Find where the given text appears and provide that cell's center as (x, y) coordinate. 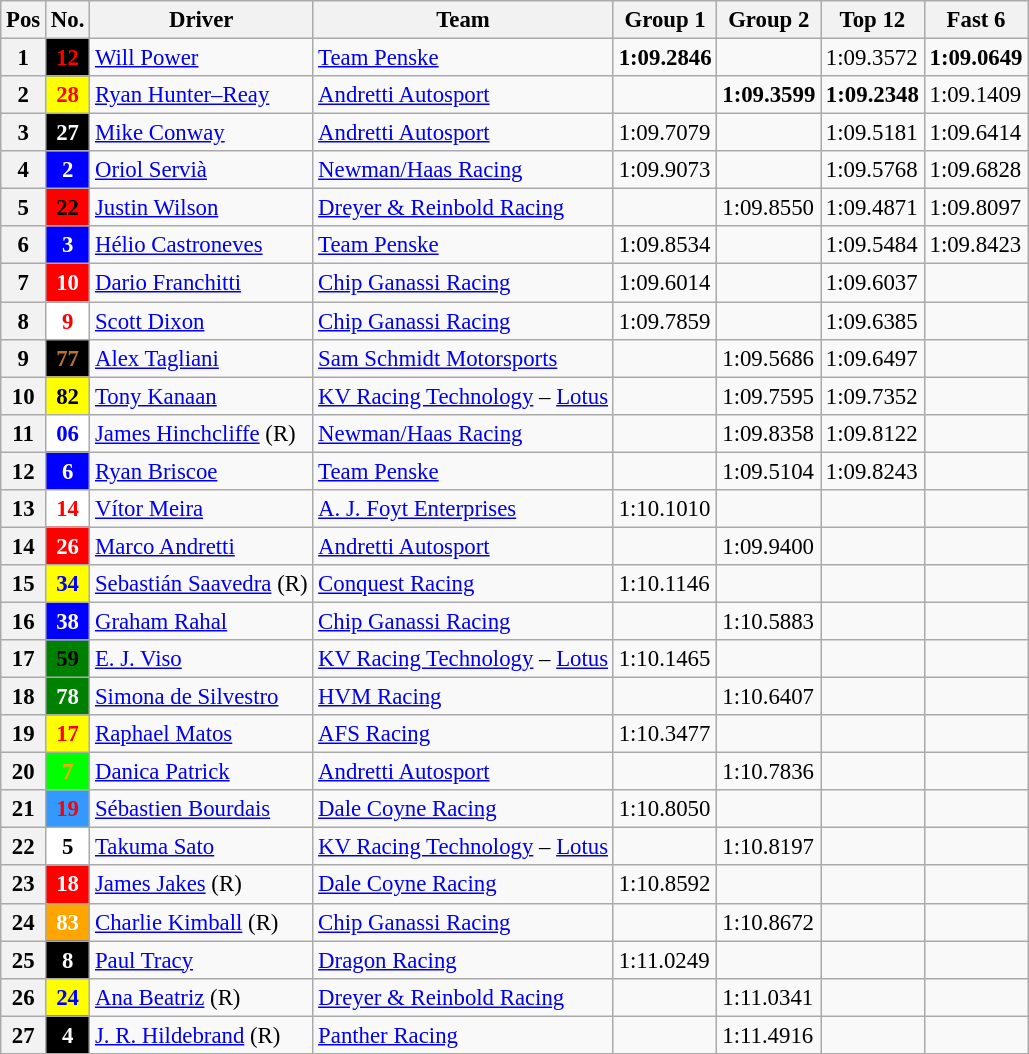
1:09.5484 (873, 245)
Vítor Meira (202, 509)
1:09.5104 (769, 471)
E. J. Viso (202, 659)
15 (24, 584)
1:09.1409 (976, 95)
Scott Dixon (202, 321)
1:09.2846 (665, 58)
1:10.8197 (769, 847)
1:09.8243 (873, 471)
Simona de Silvestro (202, 697)
38 (68, 621)
James Hinchcliffe (R) (202, 433)
AFS Racing (464, 734)
1:09.6037 (873, 283)
1:10.8050 (665, 809)
28 (68, 95)
J. R. Hildebrand (R) (202, 1035)
Sam Schmidt Motorsports (464, 358)
1:11.0341 (769, 997)
1:09.7079 (665, 133)
1:09.5768 (873, 170)
No. (68, 20)
Will Power (202, 58)
James Jakes (R) (202, 885)
Conquest Racing (464, 584)
1:09.7595 (769, 396)
1:09.6385 (873, 321)
Marco Andretti (202, 546)
1:10.7836 (769, 772)
1:09.8423 (976, 245)
Fast 6 (976, 20)
Oriol Servià (202, 170)
23 (24, 885)
Ryan Briscoe (202, 471)
1:10.3477 (665, 734)
59 (68, 659)
Danica Patrick (202, 772)
1:09.8097 (976, 208)
20 (24, 772)
1:09.8534 (665, 245)
1:09.5686 (769, 358)
1:09.9400 (769, 546)
Raphael Matos (202, 734)
1:10.1010 (665, 509)
Panther Racing (464, 1035)
Graham Rahal (202, 621)
25 (24, 960)
83 (68, 922)
Sébastien Bourdais (202, 809)
Ana Beatriz (R) (202, 997)
Top 12 (873, 20)
06 (68, 433)
1:09.4871 (873, 208)
1:11.4916 (769, 1035)
1:09.0649 (976, 58)
1:09.9073 (665, 170)
1:10.8672 (769, 922)
Mike Conway (202, 133)
Ryan Hunter–Reay (202, 95)
HVM Racing (464, 697)
77 (68, 358)
1:09.8122 (873, 433)
A. J. Foyt Enterprises (464, 509)
16 (24, 621)
82 (68, 396)
1:09.6414 (976, 133)
Justin Wilson (202, 208)
1:11.0249 (665, 960)
13 (24, 509)
1:09.8358 (769, 433)
1:09.7352 (873, 396)
1:10.5883 (769, 621)
1:09.6497 (873, 358)
1:10.8592 (665, 885)
Team (464, 20)
Dario Franchitti (202, 283)
Alex Tagliani (202, 358)
1:09.8550 (769, 208)
Dragon Racing (464, 960)
1:09.3572 (873, 58)
Sebastián Saavedra (R) (202, 584)
1:09.3599 (769, 95)
1:09.5181 (873, 133)
Hélio Castroneves (202, 245)
1:09.6014 (665, 283)
1:09.6828 (976, 170)
Paul Tracy (202, 960)
11 (24, 433)
34 (68, 584)
1:09.2348 (873, 95)
Driver (202, 20)
Tony Kanaan (202, 396)
Takuma Sato (202, 847)
1 (24, 58)
1:10.6407 (769, 697)
Charlie Kimball (R) (202, 922)
21 (24, 809)
1:10.1146 (665, 584)
1:09.7859 (665, 321)
Group 2 (769, 20)
1:10.1465 (665, 659)
Pos (24, 20)
Group 1 (665, 20)
78 (68, 697)
